Provide the [X, Y] coordinate of the cell's center where the given text is located.  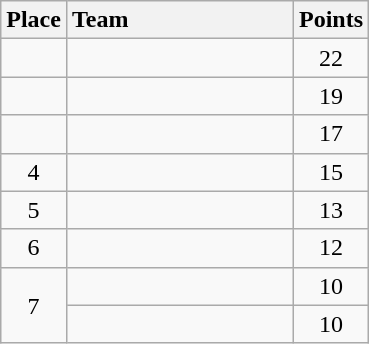
Points [332, 20]
17 [332, 134]
15 [332, 172]
4 [34, 172]
12 [332, 248]
5 [34, 210]
6 [34, 248]
13 [332, 210]
7 [34, 305]
Place [34, 20]
Team [180, 20]
22 [332, 58]
19 [332, 96]
